Search for the cell housing the specified text and yield its (X, Y) center coordinate. 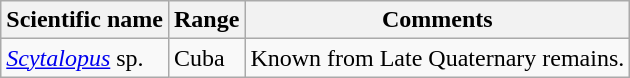
Cuba (206, 58)
Range (206, 20)
Comments (438, 20)
Known from Late Quaternary remains. (438, 58)
Scientific name (85, 20)
Scytalopus sp. (85, 58)
